Scan for the cell matching the given text and deliver its [X, Y] coordinate at center. 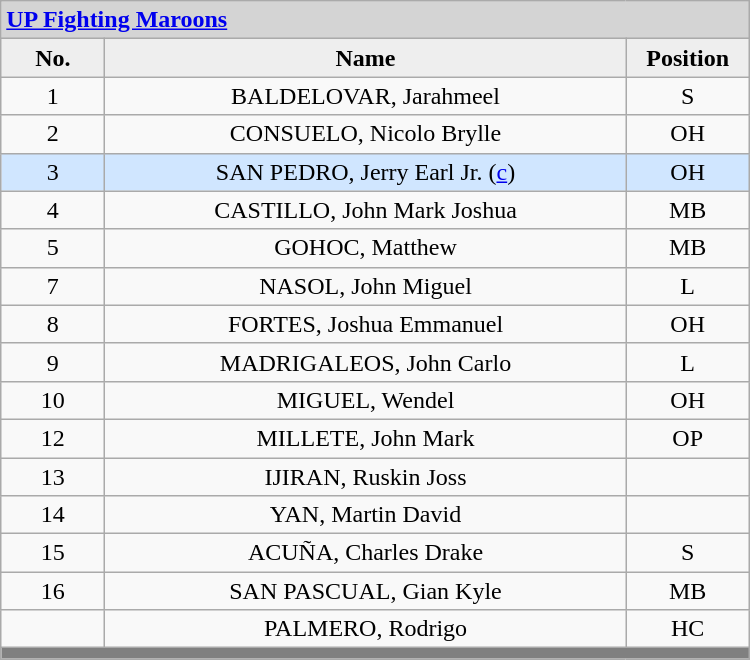
SAN PASCUAL, Gian Kyle [366, 591]
MILLETE, John Mark [366, 438]
BALDELOVAR, Jarahmeel [366, 96]
16 [53, 591]
ACUÑA, Charles Drake [366, 553]
4 [53, 210]
CONSUELO, Nicolo Brylle [366, 134]
1 [53, 96]
Position [688, 58]
FORTES, Joshua Emmanuel [366, 324]
IJIRAN, Ruskin Joss [366, 477]
9 [53, 362]
GOHOC, Matthew [366, 248]
CASTILLO, John Mark Joshua [366, 210]
3 [53, 172]
HC [688, 629]
10 [53, 400]
2 [53, 134]
14 [53, 515]
SAN PEDRO, Jerry Earl Jr. (c) [366, 172]
NASOL, John Miguel [366, 286]
8 [53, 324]
UP Fighting Maroons [375, 20]
12 [53, 438]
13 [53, 477]
Name [366, 58]
No. [53, 58]
YAN, Martin David [366, 515]
7 [53, 286]
OP [688, 438]
MADRIGALEOS, John Carlo [366, 362]
5 [53, 248]
15 [53, 553]
PALMERO, Rodrigo [366, 629]
MIGUEL, Wendel [366, 400]
